Search for the cell housing the specified text and yield its [x, y] center coordinate. 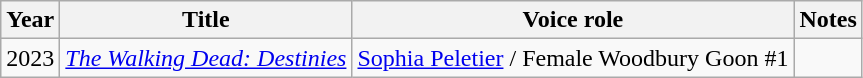
Sophia Peletier / Female Woodbury Goon #1 [573, 58]
Year [30, 20]
Voice role [573, 20]
Notes [828, 20]
2023 [30, 58]
The Walking Dead: Destinies [206, 58]
Title [206, 20]
